From the cell containing the given text, extract its center point as (X, Y) coordinate. 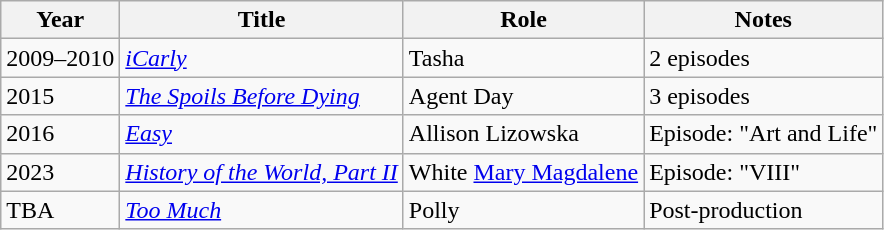
Polly (523, 210)
Too Much (262, 210)
Post-production (764, 210)
2023 (60, 172)
Title (262, 20)
2009–2010 (60, 58)
2 episodes (764, 58)
TBA (60, 210)
Episode: "VIII" (764, 172)
White Mary Magdalene (523, 172)
Notes (764, 20)
Role (523, 20)
Tasha (523, 58)
Agent Day (523, 96)
Allison Lizowska (523, 134)
History of the World, Part II (262, 172)
3 episodes (764, 96)
Year (60, 20)
Episode: "Art and Life" (764, 134)
2015 (60, 96)
Easy (262, 134)
2016 (60, 134)
iCarly (262, 58)
The Spoils Before Dying (262, 96)
